Extract the (X, Y) coordinate from the center of the cell holding the provided text.  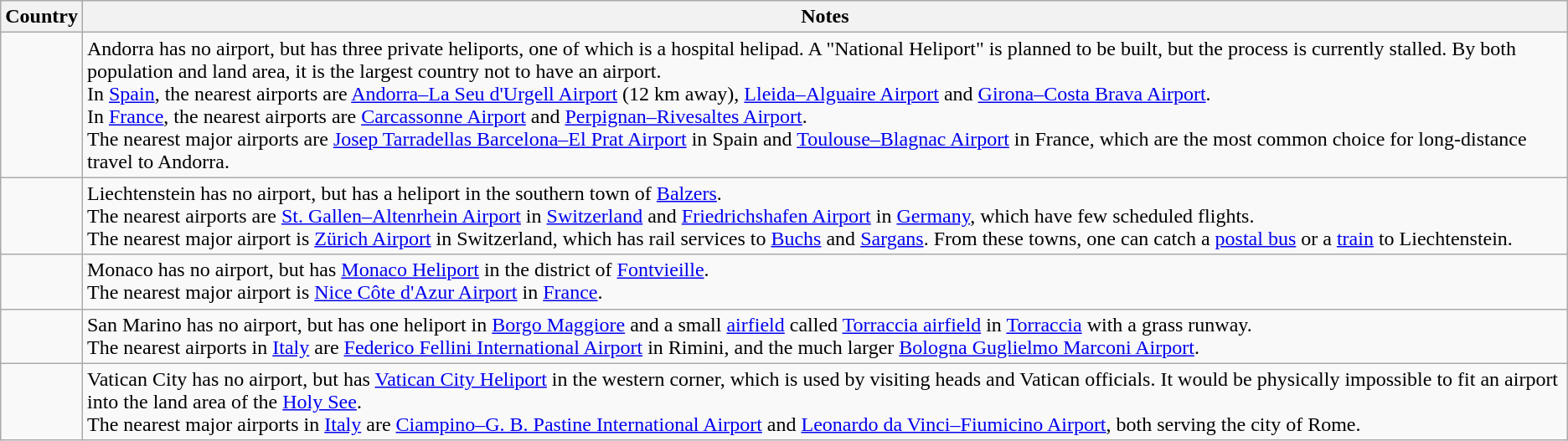
Notes (824, 17)
Country (42, 17)
Monaco has no airport, but has Monaco Heliport in the district of Fontvieille.The nearest major airport is Nice Côte d'Azur Airport in France. (824, 281)
